Provide the [X, Y] coordinate of the cell's center where the given text is located.  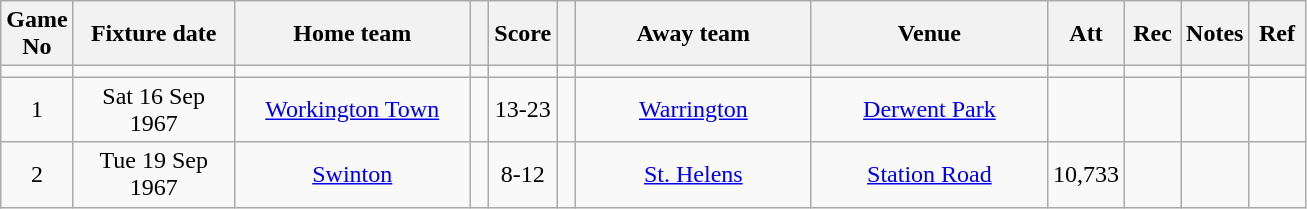
Att [1086, 34]
Venue [929, 34]
Away team [693, 34]
Home team [352, 34]
Ref [1277, 34]
Swinton [352, 174]
Game No [37, 34]
Notes [1215, 34]
Station Road [929, 174]
1 [37, 110]
8-12 [523, 174]
St. Helens [693, 174]
13-23 [523, 110]
Derwent Park [929, 110]
Fixture date [154, 34]
Score [523, 34]
Rec [1153, 34]
Sat 16 Sep 1967 [154, 110]
Warrington [693, 110]
2 [37, 174]
Tue 19 Sep 1967 [154, 174]
10,733 [1086, 174]
Workington Town [352, 110]
